Search for the cell housing the specified text and yield its (x, y) center coordinate. 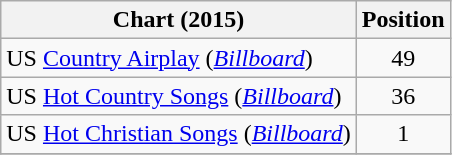
1 (403, 134)
US Country Airplay (Billboard) (179, 58)
US Hot Country Songs (Billboard) (179, 96)
36 (403, 96)
Position (403, 20)
US Hot Christian Songs (Billboard) (179, 134)
Chart (2015) (179, 20)
49 (403, 58)
